Return the (x, y) coordinate for the center point of the cell that contains the specified text.  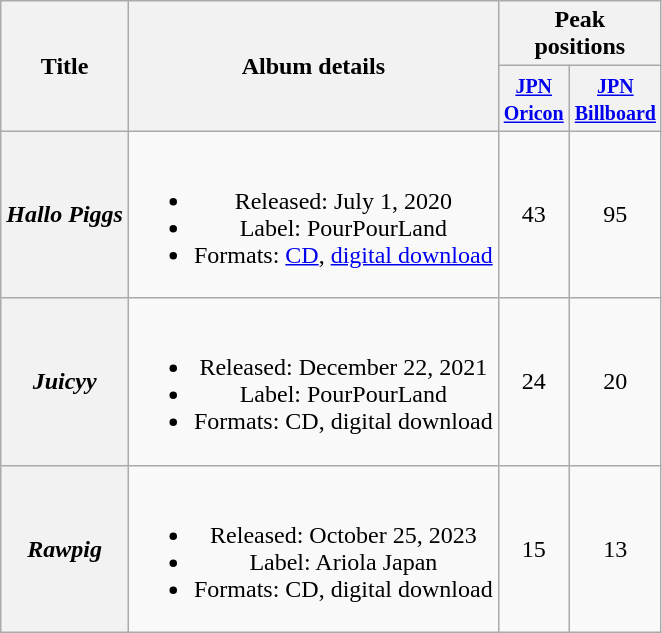
Released: October 25, 2023Label: Ariola JapanFormats: CD, digital download (313, 548)
Peak positions (580, 34)
Album details (313, 66)
Juicyy (65, 382)
JPNOricon (534, 98)
Rawpig (65, 548)
15 (534, 548)
Title (65, 66)
Hallo Piggs (65, 214)
JPNBillboard (615, 98)
Released: July 1, 2020Label: PourPourLandFormats: CD, digital download (313, 214)
20 (615, 382)
95 (615, 214)
43 (534, 214)
Released: December 22, 2021Label: PourPourLandFormats: CD, digital download (313, 382)
13 (615, 548)
24 (534, 382)
